Find where the given text appears and provide that cell's center as (x, y) coordinate. 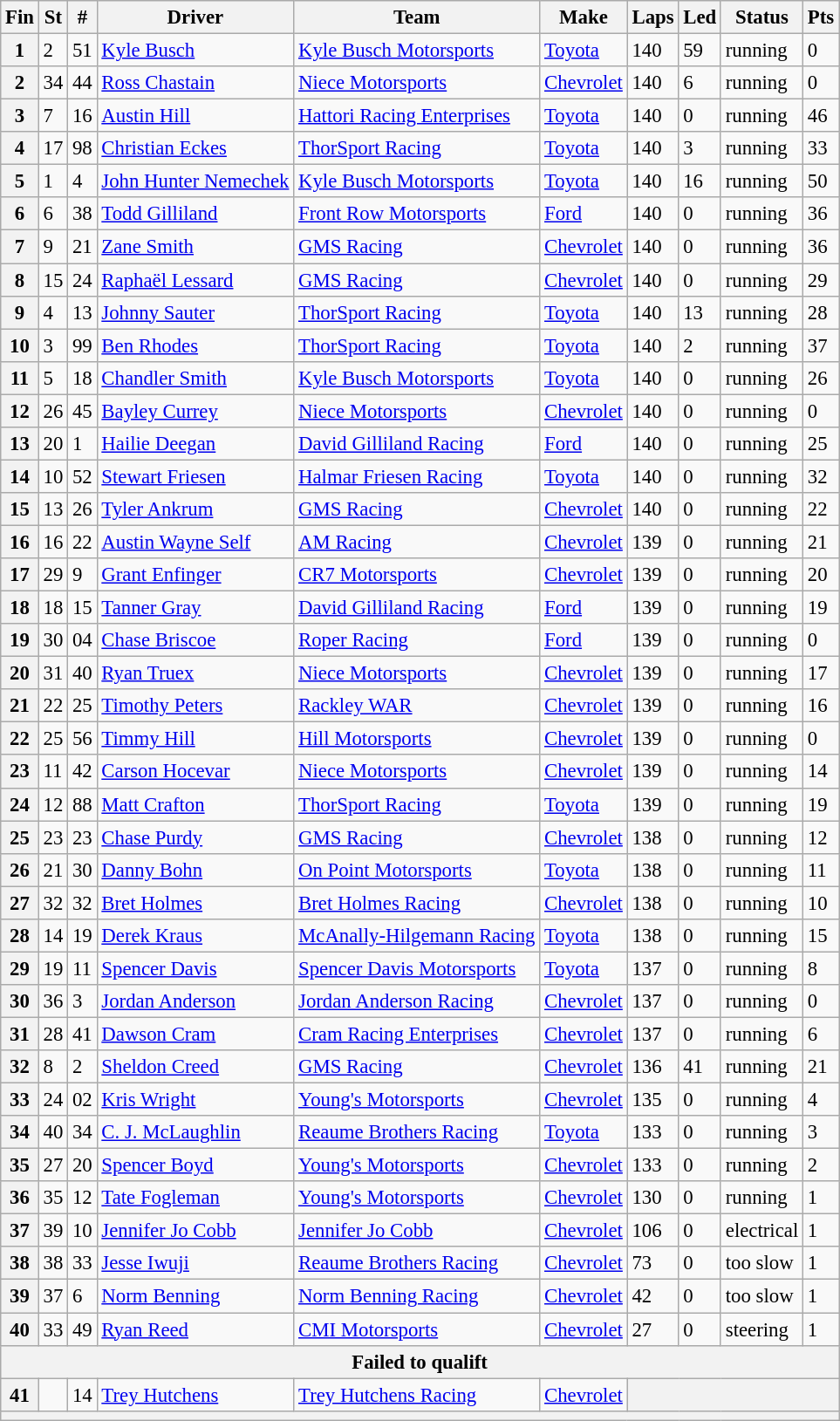
136 (652, 1067)
Derek Kraus (195, 936)
Chase Briscoe (195, 640)
McAnally-Hilgemann Racing (417, 936)
46 (822, 116)
Matt Crafton (195, 804)
Danny Bohn (195, 870)
Roper Racing (417, 640)
50 (822, 181)
135 (652, 1100)
Ryan Truex (195, 673)
Austin Hill (195, 116)
# (82, 17)
Stewart Friesen (195, 476)
Pts (822, 17)
Tyler Ankrum (195, 509)
Led (700, 17)
99 (82, 345)
Kris Wright (195, 1100)
Tanner Gray (195, 608)
AM Racing (417, 542)
Todd Gilliland (195, 214)
steering (761, 1329)
electrical (761, 1231)
Make (584, 17)
73 (652, 1264)
Spencer Davis Motorsports (417, 968)
Chase Purdy (195, 837)
CR7 Motorsports (417, 575)
Norm Benning (195, 1296)
Christian Eckes (195, 148)
Johnny Sauter (195, 312)
56 (82, 739)
Hailie Deegan (195, 444)
Zane Smith (195, 247)
Ross Chastain (195, 83)
Norm Benning Racing (417, 1296)
On Point Motorsports (417, 870)
Driver (195, 17)
John Hunter Nemechek (195, 181)
52 (82, 476)
Fin (20, 17)
Dawson Cram (195, 1034)
Grant Enfinger (195, 575)
49 (82, 1329)
51 (82, 51)
98 (82, 148)
Austin Wayne Self (195, 542)
Timmy Hill (195, 739)
Ryan Reed (195, 1329)
Trey Hutchens (195, 1395)
Laps (652, 17)
Chandler Smith (195, 378)
04 (82, 640)
St (52, 17)
Jesse Iwuji (195, 1264)
Trey Hutchens Racing (417, 1395)
Hattori Racing Enterprises (417, 116)
44 (82, 83)
Ben Rhodes (195, 345)
Bret Holmes (195, 903)
Jordan Anderson (195, 1001)
45 (82, 411)
106 (652, 1231)
Front Row Motorsports (417, 214)
Spencer Boyd (195, 1165)
Carson Hocevar (195, 772)
88 (82, 804)
Bayley Currey (195, 411)
Failed to qualift (420, 1362)
Raphaël Lessard (195, 280)
CMI Motorsports (417, 1329)
130 (652, 1198)
59 (700, 51)
Halmar Friesen Racing (417, 476)
Status (761, 17)
Tate Fogleman (195, 1198)
Spencer Davis (195, 968)
Timothy Peters (195, 706)
Kyle Busch (195, 51)
Cram Racing Enterprises (417, 1034)
Team (417, 17)
Hill Motorsports (417, 739)
02 (82, 1100)
Sheldon Creed (195, 1067)
Rackley WAR (417, 706)
Bret Holmes Racing (417, 903)
Jordan Anderson Racing (417, 1001)
C. J. McLaughlin (195, 1132)
